Locate the cell with the specified text and output its [x, y] center coordinate. 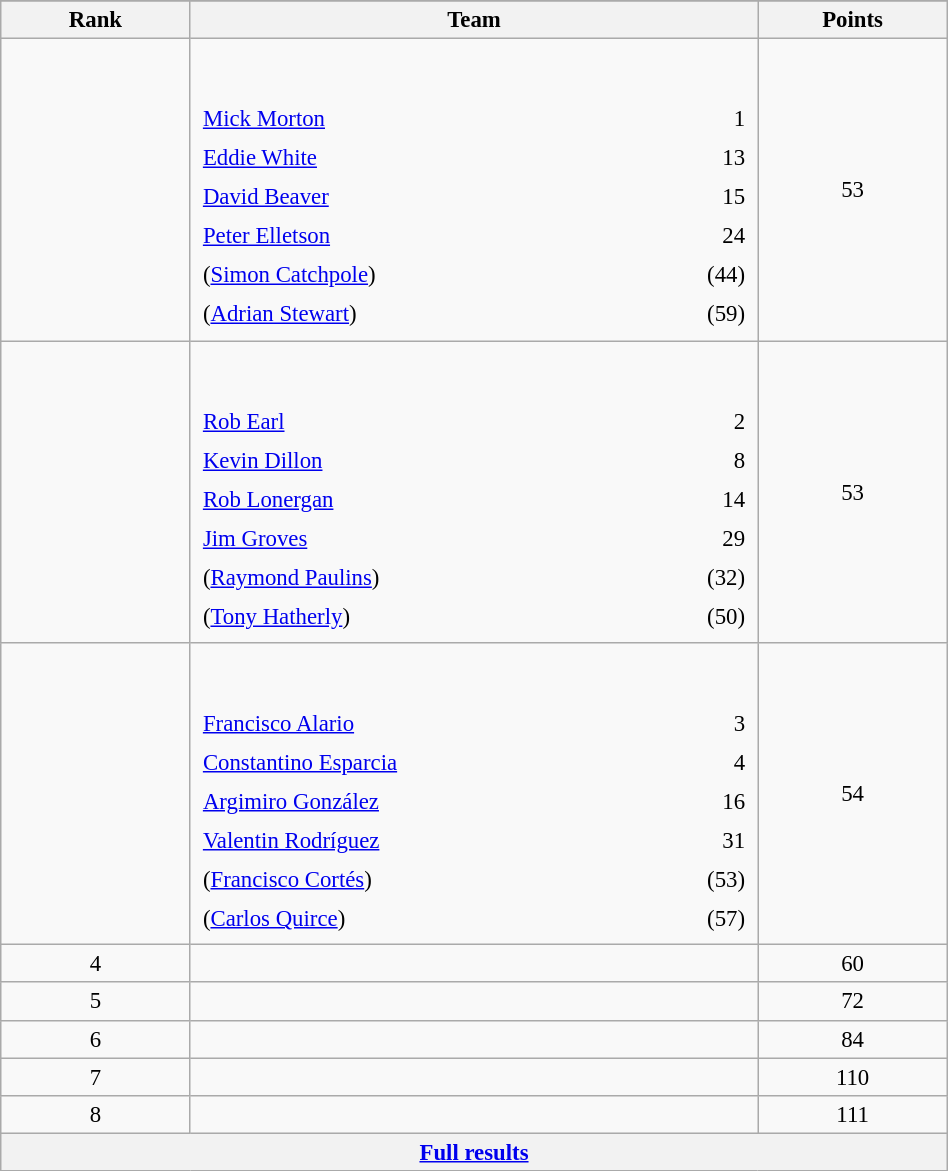
Eddie White [416, 158]
Rob Lonergan [416, 499]
Francisco Alario [420, 723]
14 [694, 499]
Jim Groves [416, 538]
(Tony Hatherly) [416, 616]
David Beaver [416, 197]
5 [96, 1002]
Argimiro González [420, 801]
Full results [474, 1152]
24 [694, 236]
Mick Morton 1 Eddie White 13 David Beaver 15 Peter Elletson 24 (Simon Catchpole) (44) (Adrian Stewart) (59) [474, 190]
54 [852, 794]
(53) [698, 880]
Valentin Rodríguez [420, 840]
2 [694, 421]
Constantino Esparcia [420, 762]
13 [694, 158]
72 [852, 1002]
(44) [694, 275]
Peter Elletson [416, 236]
84 [852, 1039]
7 [96, 1077]
Francisco Alario 3 Constantino Esparcia 4 Argimiro González 16 Valentin Rodríguez 31 (Francisco Cortés) (53) (Carlos Quirce) (57) [474, 794]
(59) [694, 314]
1 [694, 119]
Team [474, 20]
29 [694, 538]
(Simon Catchpole) [416, 275]
3 [698, 723]
Points [852, 20]
Rank [96, 20]
6 [96, 1039]
(Raymond Paulins) [416, 577]
16 [698, 801]
(Francisco Cortés) [420, 880]
60 [852, 964]
Rob Earl [416, 421]
(Adrian Stewart) [416, 314]
Rob Earl 2 Kevin Dillon 8 Rob Lonergan 14 Jim Groves 29 (Raymond Paulins) (32) (Tony Hatherly) (50) [474, 492]
(32) [694, 577]
110 [852, 1077]
(Carlos Quirce) [420, 919]
(57) [698, 919]
Kevin Dillon [416, 460]
(50) [694, 616]
15 [694, 197]
31 [698, 840]
Mick Morton [416, 119]
111 [852, 1114]
